Return the (x, y) coordinate for the center point of the cell that contains the specified text.  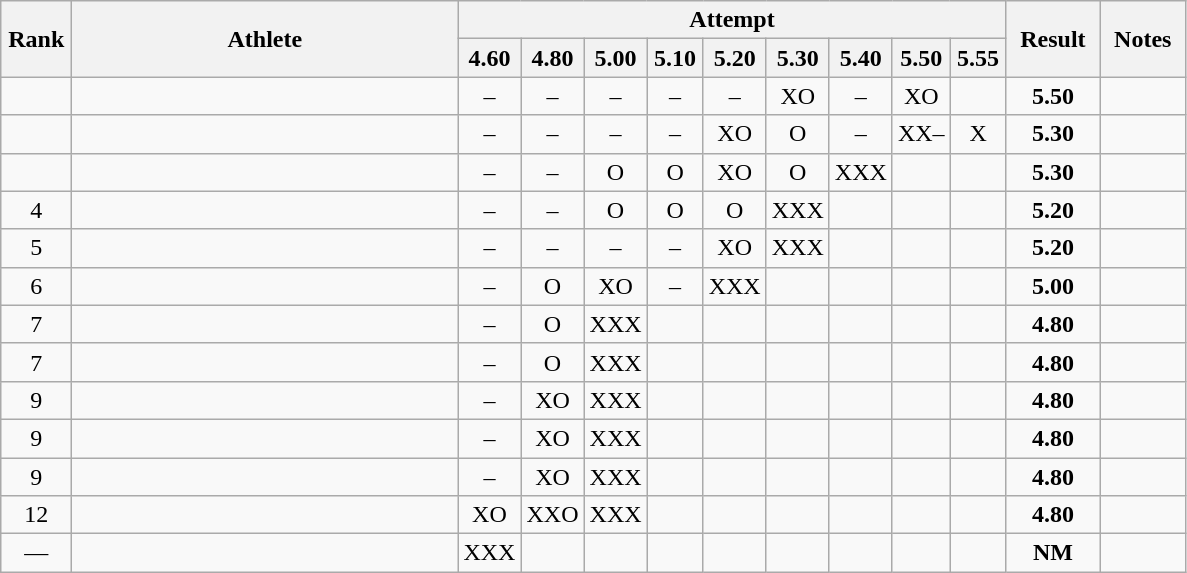
5 (36, 248)
4 (36, 210)
5.55 (978, 58)
12 (36, 515)
Notes (1143, 39)
X (978, 134)
XXO (552, 515)
XX– (921, 134)
5.40 (860, 58)
Attempt (732, 20)
Athlete (265, 39)
— (36, 553)
5.10 (675, 58)
4.60 (490, 58)
6 (36, 286)
Result (1053, 39)
NM (1053, 553)
Rank (36, 39)
